Determine the [X, Y] coordinate at the center of the cell enclosing the given text.  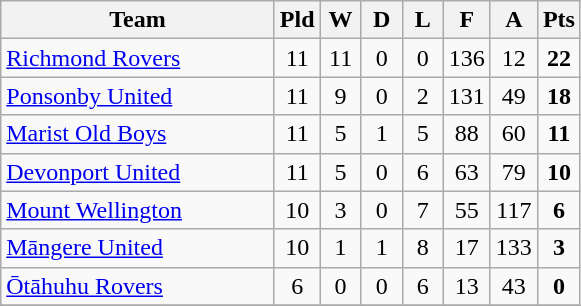
8 [422, 248]
133 [514, 248]
7 [422, 210]
Pts [558, 20]
Ōtāhuhu Rovers [138, 286]
L [422, 20]
22 [558, 58]
Mount Wellington [138, 210]
79 [514, 172]
F [466, 20]
13 [466, 286]
43 [514, 286]
63 [466, 172]
Ponsonby United [138, 96]
Devonport United [138, 172]
A [514, 20]
18 [558, 96]
131 [466, 96]
60 [514, 134]
17 [466, 248]
Māngere United [138, 248]
136 [466, 58]
9 [340, 96]
W [340, 20]
Team [138, 20]
12 [514, 58]
55 [466, 210]
88 [466, 134]
2 [422, 96]
49 [514, 96]
Richmond Rovers [138, 58]
Marist Old Boys [138, 134]
Pld [297, 20]
D [382, 20]
117 [514, 210]
